Search for the cell housing the specified text and yield its (x, y) center coordinate. 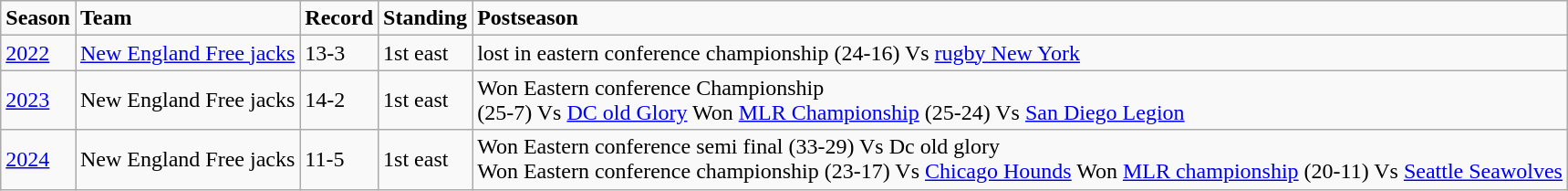
Postseason (1020, 18)
2023 (38, 101)
lost in eastern conference championship (24-16) Vs rugby New York (1020, 53)
14-2 (339, 101)
Season (38, 18)
13-3 (339, 53)
2022 (38, 53)
Record (339, 18)
Won Eastern conference Championship(25-7) Vs DC old Glory Won MLR Championship (25-24) Vs San Diego Legion (1020, 101)
11-5 (339, 159)
Team (187, 18)
Standing (425, 18)
2024 (38, 159)
